For the text-containing cell, return its midpoint in (X, Y) coordinate format. 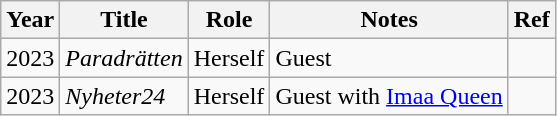
Role (229, 20)
Guest (389, 58)
Title (124, 20)
Guest with Imaa Queen (389, 96)
Year (30, 20)
Nyheter24 (124, 96)
Ref (532, 20)
Notes (389, 20)
Paradrätten (124, 58)
